Return (X, Y) of the center of cell containing provided text 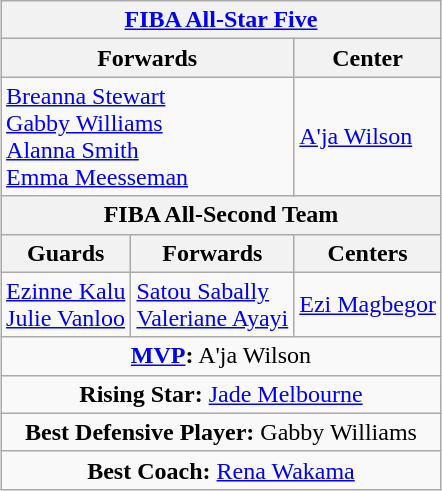
Center (368, 58)
Centers (368, 253)
Best Coach: Rena Wakama (222, 470)
Guards (66, 253)
Best Defensive Player: Gabby Williams (222, 432)
Breanna Stewart Gabby Williams Alanna Smith Emma Meesseman (148, 136)
FIBA All-Second Team (222, 215)
Ezinne Kalu Julie Vanloo (66, 304)
FIBA All-Star Five (222, 20)
A'ja Wilson (368, 136)
Ezi Magbegor (368, 304)
MVP: A'ja Wilson (222, 356)
Rising Star: Jade Melbourne (222, 394)
Satou Sabally Valeriane Ayayi (212, 304)
